For the text-containing cell, return its midpoint in (X, Y) coordinate format. 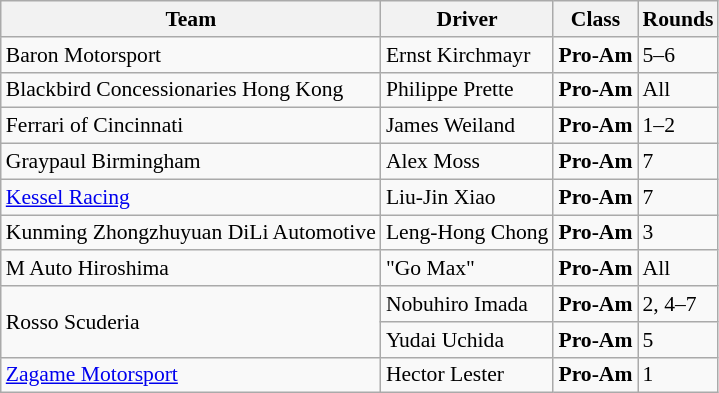
Class (595, 19)
Ferrari of Cincinnati (191, 126)
Driver (468, 19)
James Weiland (468, 126)
5–6 (678, 55)
Leng-Hong Chong (468, 233)
Nobuhiro Imada (468, 304)
Ernst Kirchmayr (468, 55)
Graypaul Birmingham (191, 162)
Kessel Racing (191, 197)
1–2 (678, 126)
5 (678, 340)
2, 4–7 (678, 304)
M Auto Hiroshima (191, 269)
Hector Lester (468, 375)
Kunming Zhongzhuyuan DiLi Automotive (191, 233)
1 (678, 375)
3 (678, 233)
"Go Max" (468, 269)
Zagame Motorsport (191, 375)
Liu-Jin Xiao (468, 197)
Philippe Prette (468, 90)
Rosso Scuderia (191, 322)
Alex Moss (468, 162)
Rounds (678, 19)
Blackbird Concessionaries Hong Kong (191, 90)
Yudai Uchida (468, 340)
Team (191, 19)
Baron Motorsport (191, 55)
